Locate the cell with the specified text and output its (x, y) center coordinate. 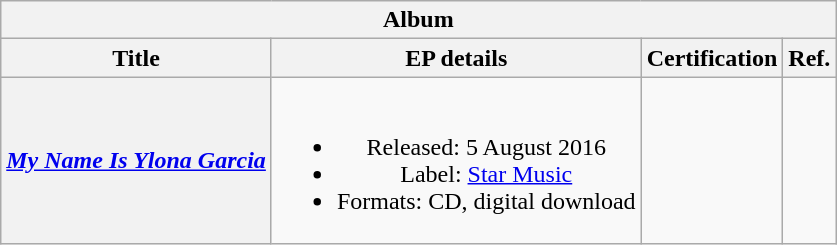
Released: 5 August 2016Label: Star MusicFormats: CD, digital download (456, 160)
Certification (712, 58)
Title (136, 58)
Album (418, 20)
EP details (456, 58)
My Name Is Ylona Garcia (136, 160)
Ref. (810, 58)
